Provide the [X, Y] coordinate of the cell's center where the given text is located.  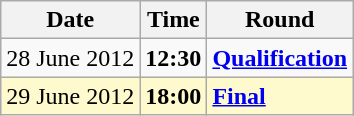
28 June 2012 [70, 58]
29 June 2012 [70, 96]
12:30 [174, 58]
Final [280, 96]
Round [280, 20]
Date [70, 20]
18:00 [174, 96]
Time [174, 20]
Qualification [280, 58]
